From the cell containing the given text, extract its center point as [X, Y] coordinate. 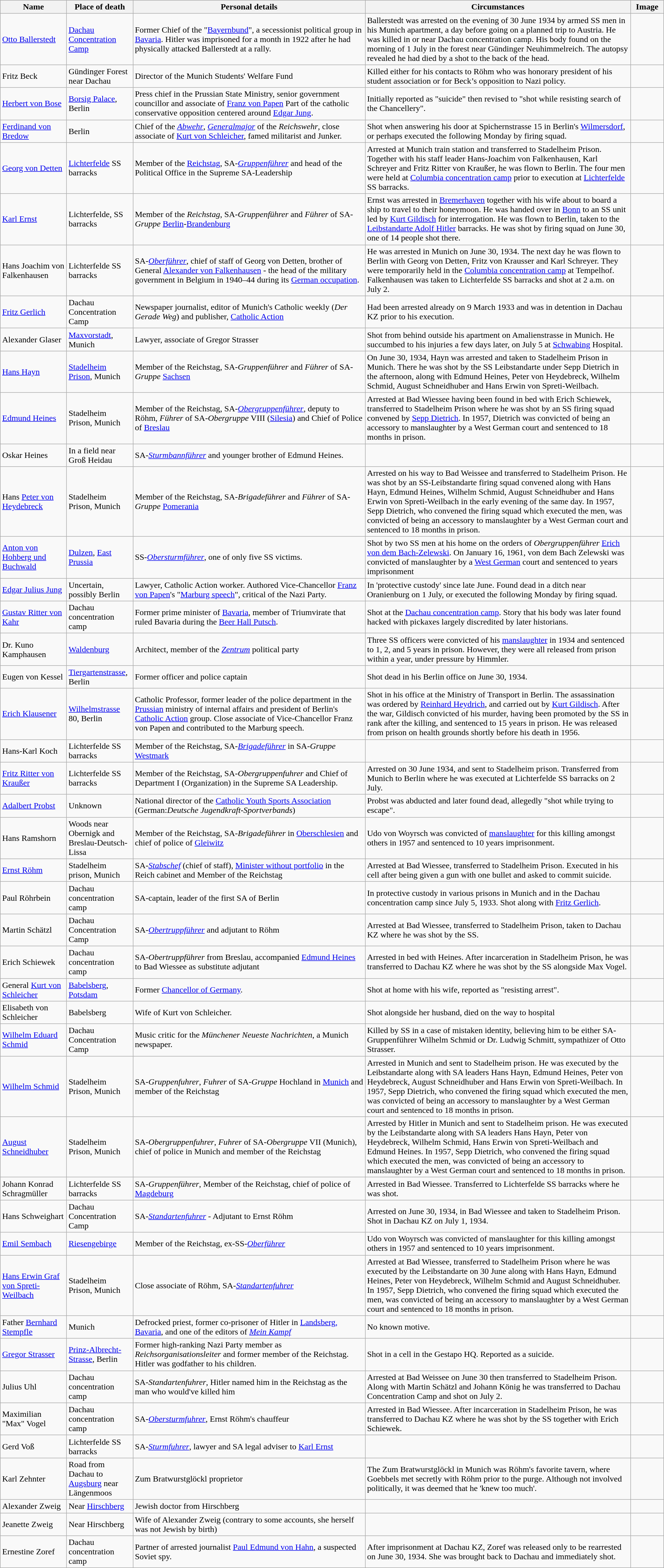
Architect, member of the Zentrum political party [249, 649]
Woods near Obernigk and Breslau-Deutsch-Lissa [99, 838]
Emil Sembach [34, 1243]
Elisabeth von Schleicher [34, 1012]
Alexander Glaser [34, 340]
Shot at the Dachau concentration camp. Story that his body was later found hacked with pickaxes largely discredited by later historians. [498, 617]
Wilhelmstrasse 80, Berlin [99, 714]
Arrested on June 30, 1934, in Bad Wiessee and taken to Stadelheim Prison. Shot in Dachau KZ on July 1, 1934. [498, 1216]
Member of the Reichstag, SA-Gruppenführer and Führer of SA-Gruppe Sachsen [249, 372]
SA-Obertruppführer and adjutant to Röhm [249, 930]
Image [647, 7]
General Kurt von Schleicher [34, 989]
Adalbert Probst [34, 806]
Karl Zehnter [34, 1479]
Defrocked priest, former co-prisoner of Hitler in Landsberg, Bavaria, and one of the editors of Mein Kampf [249, 1327]
Shot from behind outside his apartment on Amalienstrasse in Munich. He succumbed to his injuries a few days later, on July 5 at Schwabing Hospital. [498, 340]
Wilhelm Schmid [34, 1087]
Paul Röhrbein [34, 898]
Dulzen, East Prussia [99, 557]
Shot when answering his door at Spichernstrasse 15 in Berlin's Wilmersdorf, or perhaps executed the following Monday by firing squad. [498, 131]
Alexander Zweig [34, 1506]
SA-Obertruppführer from Breslau, accompanied Edmund Heines to Bad Wiessee as substitute adjutant [249, 962]
Former high-ranking Nazi Party member as Reichsorganisationsleiter and former member of the Reichstag. Hitler was godfather to his children. [249, 1354]
Director of the Munich Students' Welfare Fund [249, 76]
Maxvorstadt, Munich [99, 340]
Probst was abducted and later found dead, allegedly "shot while trying to escape". [498, 806]
Johann Konrad Schragmüller [34, 1189]
Edmund Heines [34, 418]
Former Chancellor of Germany. [249, 989]
Martin Schätzl [34, 930]
August Schneidhuber [34, 1147]
SA-Gruppenfuhrer, Fuhrer of SA-Gruppe Hochland in Munich and member of the Reichstag [249, 1087]
Member of the Reichstag, SA-Brigadeführer in Oberschlesien and chief of police of Gleiwitz [249, 838]
Hans Schweighart [34, 1216]
Gregor Strasser [34, 1354]
Hans Peter von Heydebreck [34, 502]
Ernst Röhm [34, 870]
Fritz Ritter von Kraußer [34, 778]
Hans Erwin Graf von Spreti-Weilbach [34, 1285]
Chief of the Abwehr, Generalmajor of the Reichswehr, close associate of Kurt von Schleicher, famed militarist and Junker. [249, 131]
Wilhelm Eduard Schmid [34, 1040]
Anton von Hohberg und Buchwald [34, 557]
Hans Ramshorn [34, 838]
Lichterfelde, SS barracks [99, 219]
Stadelheim prison, Munich [99, 870]
SA-Obergruppenfuhrer, Fuhrer of SA-Obergruppe VII (Munich), chief of police in Munich and member of the Reichstag [249, 1147]
Former prime minister of Bavaria, member of Triumvirate that ruled Bavaria during the Beer Hall Putsch. [249, 617]
Personal details [249, 7]
Former officer and police captain [249, 677]
Initially reported as "suicide" then revised to "shot while resisting search of the Chancellery". [498, 104]
Arrested at Bad Wiessee, transferred to Stadelheim Prison. Executed in his cell after being given a gun with one bullet and asked to commit suicide. [498, 870]
Borsig Palace, Berlin [99, 104]
Jeanette Zweig [34, 1524]
Lawyer, associate of Gregor Strasser [249, 340]
Babelsberg, Potsdam [99, 989]
Member of the Reichstag, ex-SS-Oberführer [249, 1243]
Ferdinand von Bredow [34, 131]
In 'protective custody' since late June. Found dead in a ditch near Oranienburg on 1 July, or executed the following Monday by firing squad. [498, 590]
SA-Standartenfuhrer - Adjutant to Ernst Röhm [249, 1216]
Hans Hayn [34, 372]
Had been arrested already on 9 March 1933 and was in detention in Dachau KZ prior to his execution. [498, 312]
SA-Gruppenführer, Member of the Reichstag, chief of police of Magdeburg [249, 1189]
Munich [99, 1327]
Georg von Detten [34, 168]
Uncertain, possibly Berlin [99, 590]
Ernestine Zoref [34, 1552]
Newspaper journalist, editor of Munich's Catholic weekly (Der Gerade Weg) and publisher, Catholic Action [249, 312]
Dr. Kuno Kamphausen [34, 649]
SS-Obersturmführer, one of only five SS victims. [249, 557]
Member of the Reichstag, SA-Gruppenführer and Führer of SA-Gruppe Berlin-Brandenburg [249, 219]
In protective custody in various prisons in Munich and in the Dachau concentration camp since July 5, 1933. Shot along with Fritz Gerlich. [498, 898]
Member of the Reichstag, SA-Brigadeführer in SA-Gruppe Westmark [249, 751]
Herbert von Bose [34, 104]
After imprisonment at Dachau KZ, Zoref was released only to be rearrested on June 30, 1934. She was brought back to Dachau and immediately shot. [498, 1552]
Circumstances [498, 7]
Otto Ballerstedt [34, 39]
Erich Schiewek [34, 962]
Julius Uhl [34, 1387]
Shot in a cell in the Gestapo HQ. Reported as a suicide. [498, 1354]
SA-Obersturmfuhrer, Ernst Röhm's chauffeur [249, 1419]
Fritz Beck [34, 76]
SA-Standartenfuhrer, Hitler named him in the Reichstag as the man who would've killed him [249, 1387]
In a field near Groß Heidau [99, 455]
National director of the Catholic Youth Sports Association (German:Deutsche Jugendkraft-Sportverbands) [249, 806]
Jewish doctor from Hirschberg [249, 1506]
Riesengebirge [99, 1243]
Name [34, 7]
SA-captain, leader of the first SA of Berlin [249, 898]
Waldenburg [99, 649]
Partner of arrested journalist Paul Edmund von Hahn, a suspected Soviet spy. [249, 1552]
Gustav Ritter von Kahr [34, 617]
Shot alongside her husband, died on the way to hospital [498, 1012]
Wife of Alexander Zweig (contrary to some accounts, she herself was not Jewish by birth) [249, 1524]
Oskar Heines [34, 455]
Father Bernhard Stempfle [34, 1327]
Karl Ernst [34, 219]
Member of the Reichstag, SA-Obergruppenführer, deputy to Röhm, Führer of SA-Obergruppe VIII (Silesia) and Chief of Police of Breslau [249, 418]
Prinz-Albrecht-Strasse, Berlin [99, 1354]
Berlin [99, 131]
Shot dead in his Berlin office on June 30, 1934. [498, 677]
Eugen von Kessel [34, 677]
Member of the Reichstag, SA-Obergruppenfuhrer and Chief of Department I (Organization) in the Supreme SA Leadership. [249, 778]
Lawyer, Catholic Action worker. Authored Vice-Chancellor Franz von Papen's "Marburg speech", critical of the Nazi Party. [249, 590]
Member of the Reichstag, SA-Gruppenführer and head of the Political Office in the Supreme SA-Leadership [249, 168]
Killed either for his contacts to Röhm who was honorary president of his student association or for Beck’s opposition to Nazi policy. [498, 76]
Road from Dachau to Augsburg near Längenmoos [99, 1479]
Maximilian "Max" Vogel [34, 1419]
Tiergartenstrasse, Berlin [99, 677]
Unknown [99, 806]
Place of death [99, 7]
No known motive. [498, 1327]
Arrested at Bad Wiessee, transferred to Stadelheim Prison, taken to Dachau KZ where he was shot by the SS. [498, 930]
Hans-Karl Koch [34, 751]
Edgar Julius Jung [34, 590]
Close associate of Röhm, SA-Standartenfuhrer [249, 1285]
SA-Sturmfuhrer, lawyer and SA legal adviser to Karl Ernst [249, 1447]
Zum Bratwurstglöckl proprietor [249, 1479]
Shot at home with his wife, reported as "resisting arrest". [498, 989]
SA-Sturmbannführer and younger brother of Edmund Heines. [249, 455]
Gerd Voß [34, 1447]
SA-Stabschef (chief of staff), Minister without portfolio in the Reich cabinet and Member of the Reichstag [249, 870]
Arrested in Bad Wiessee. Transferred to Lichterfelde SS barracks where he was shot. [498, 1189]
Gündinger Forest near Dachau [99, 76]
Babelsberg [99, 1012]
Member of the Reichstag, SA-Brigadeführer and Führer of SA-Gruppe Pomerania [249, 502]
Fritz Gerlich [34, 312]
Wife of Kurt von Schleicher. [249, 1012]
Music critic for the Münchener Neueste Nachrichten, a Munich newspaper. [249, 1040]
Erich Klausener [34, 714]
Hans Joachim von Falkenhausen [34, 270]
